Scan for the cell matching the given text and deliver its [x, y] coordinate at center. 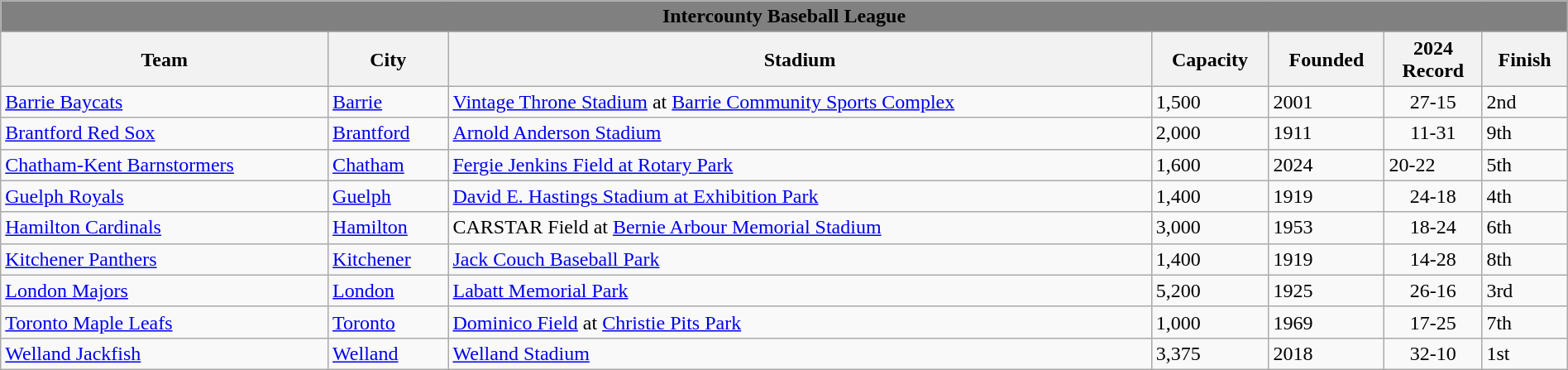
1925 [1327, 291]
7th [1525, 322]
Barrie [389, 102]
Labatt Memorial Park [800, 291]
5,200 [1210, 291]
Hamilton Cardinals [165, 228]
2001 [1327, 102]
20-22 [1433, 165]
Finish [1525, 60]
David E. Hastings Stadium at Exhibition Park [800, 196]
6th [1525, 228]
Fergie Jenkins Field at Rotary Park [800, 165]
2nd [1525, 102]
1st [1525, 353]
Brantford [389, 133]
24-18 [1433, 196]
Arnold Anderson Stadium [800, 133]
Welland Jackfish [165, 353]
London Majors [165, 291]
Welland Stadium [800, 353]
5th [1525, 165]
11-31 [1433, 133]
Barrie Baycats [165, 102]
3,375 [1210, 353]
1969 [1327, 322]
Kitchener Panthers [165, 259]
Capacity [1210, 60]
London [389, 291]
Brantford Red Sox [165, 133]
26-16 [1433, 291]
1,000 [1210, 322]
17-25 [1433, 322]
Welland [389, 353]
Dominico Field at Christie Pits Park [800, 322]
Chatham-Kent Barnstormers [165, 165]
32-10 [1433, 353]
2024Record [1433, 60]
Intercounty Baseball League [784, 17]
27-15 [1433, 102]
2018 [1327, 353]
Toronto Maple Leafs [165, 322]
Vintage Throne Stadium at Barrie Community Sports Complex [800, 102]
Hamilton [389, 228]
2,000 [1210, 133]
Jack Couch Baseball Park [800, 259]
Founded [1327, 60]
14-28 [1433, 259]
Guelph Royals [165, 196]
9th [1525, 133]
3,000 [1210, 228]
1,600 [1210, 165]
Guelph [389, 196]
1911 [1327, 133]
Stadium [800, 60]
City [389, 60]
Toronto [389, 322]
8th [1525, 259]
3rd [1525, 291]
18-24 [1433, 228]
1953 [1327, 228]
CARSTAR Field at Bernie Arbour Memorial Stadium [800, 228]
Team [165, 60]
1,500 [1210, 102]
Kitchener [389, 259]
4th [1525, 196]
2024 [1327, 165]
Chatham [389, 165]
